For the text-containing cell, return its midpoint in [x, y] coordinate format. 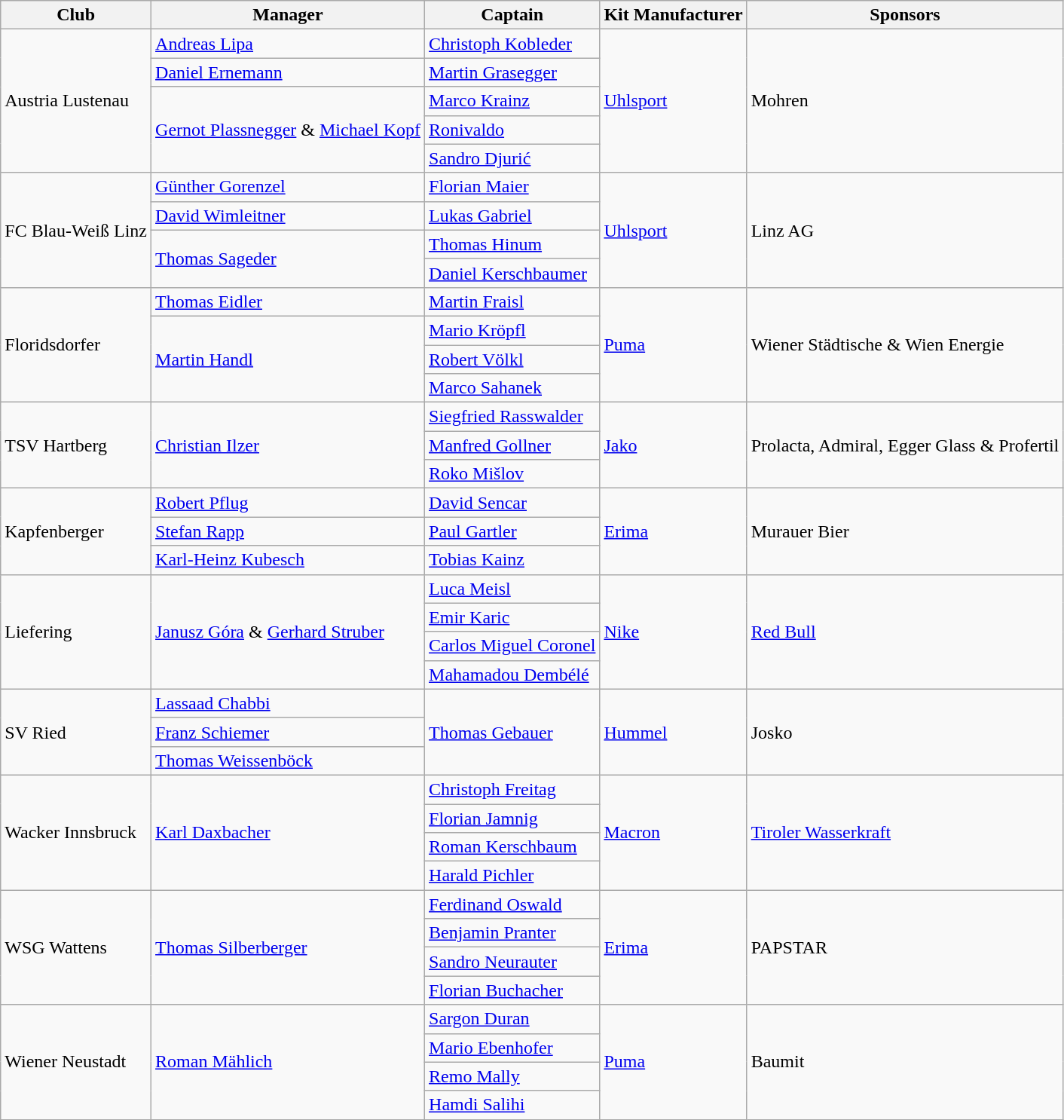
Daniel Ernemann [288, 72]
Martin Handl [288, 359]
Robert Pflug [288, 503]
Christoph Freitag [512, 789]
Andreas Lipa [288, 44]
Tobias Kainz [512, 560]
Martin Grasegger [512, 72]
Manfred Gollner [512, 445]
Stefan Rapp [288, 531]
Kapfenberger [76, 531]
Roko Mišlov [512, 474]
Hamdi Salihi [512, 1105]
Gernot Plassnegger & Michael Kopf [288, 130]
Carlos Miguel Coronel [512, 646]
Prolacta, Admiral, Egger Glass & Profertil [905, 445]
Thomas Gebauer [512, 732]
Baumit [905, 1062]
Mohren [905, 101]
Paul Gartler [512, 531]
Roman Mählich [288, 1062]
Sandro Djurić [512, 158]
Benjamin Pranter [512, 933]
Thomas Weissenböck [288, 760]
Daniel Kerschbaumer [512, 273]
PAPSTAR [905, 947]
SV Ried [76, 732]
Günther Gorenzel [288, 187]
Thomas Eidler [288, 301]
Captain [512, 15]
Wiener Städtische & Wien Energie [905, 344]
Marco Krainz [512, 101]
Karl-Heinz Kubesch [288, 560]
Florian Buchacher [512, 990]
Ronivaldo [512, 130]
Lassaad Chabbi [288, 703]
Nike [674, 632]
Hummel [674, 732]
Christoph Kobleder [512, 44]
Floridsdorfer [76, 344]
Wacker Innsbruck [76, 832]
Florian Jamnig [512, 818]
Remo Mally [512, 1076]
Murauer Bier [905, 531]
Mario Kröpfl [512, 330]
Martin Fraisl [512, 301]
Sandro Neurauter [512, 962]
Robert Völkl [512, 360]
Linz AG [905, 230]
Emir Karic [512, 617]
Florian Maier [512, 187]
Austria Lustenau [76, 101]
Mahamadou Dembélé [512, 675]
Thomas Silberberger [288, 947]
Janusz Góra & Gerhard Struber [288, 632]
Marco Sahanek [512, 388]
Thomas Sageder [288, 259]
Ferdinand Oswald [512, 904]
Thomas Hinum [512, 244]
Christian Ilzer [288, 445]
Liefering [76, 632]
Josko [905, 732]
Manager [288, 15]
Siegfried Rasswalder [512, 417]
Roman Kerschbaum [512, 847]
Karl Daxbacher [288, 832]
Lukas Gabriel [512, 216]
Wiener Neustadt [76, 1062]
David Wimleitner [288, 216]
Kit Manufacturer [674, 15]
Sargon Duran [512, 1019]
TSV Hartberg [76, 445]
David Sencar [512, 503]
Harald Pichler [512, 876]
FC Blau-Weiß Linz [76, 230]
Franz Schiemer [288, 732]
Club [76, 15]
WSG Wattens [76, 947]
Jako [674, 445]
Tiroler Wasserkraft [905, 832]
Mario Ebenhofer [512, 1048]
Sponsors [905, 15]
Red Bull [905, 632]
Macron [674, 832]
Luca Meisl [512, 589]
